Detect which cell encompasses the target text, then output its (x, y) center coordinate. 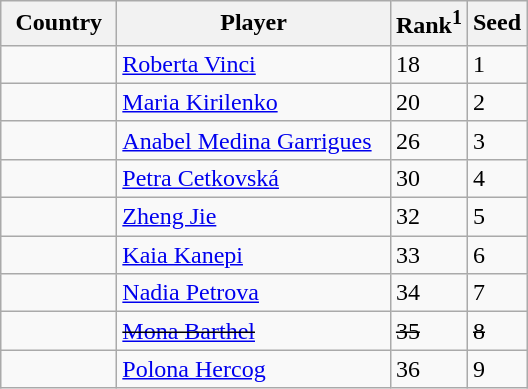
Maria Kirilenko (254, 102)
Petra Cetkovská (254, 178)
Kaia Kanepi (254, 255)
Country (59, 24)
1 (496, 64)
Player (254, 24)
7 (496, 293)
3 (496, 140)
32 (428, 217)
26 (428, 140)
8 (496, 331)
18 (428, 64)
Nadia Petrova (254, 293)
5 (496, 217)
4 (496, 178)
Rank1 (428, 24)
35 (428, 331)
Anabel Medina Garrigues (254, 140)
36 (428, 369)
Polona Hercog (254, 369)
33 (428, 255)
2 (496, 102)
20 (428, 102)
30 (428, 178)
Seed (496, 24)
6 (496, 255)
Mona Barthel (254, 331)
Zheng Jie (254, 217)
Roberta Vinci (254, 64)
34 (428, 293)
9 (496, 369)
